Identify which cell holds the provided text, then report its [X, Y] central coordinate. 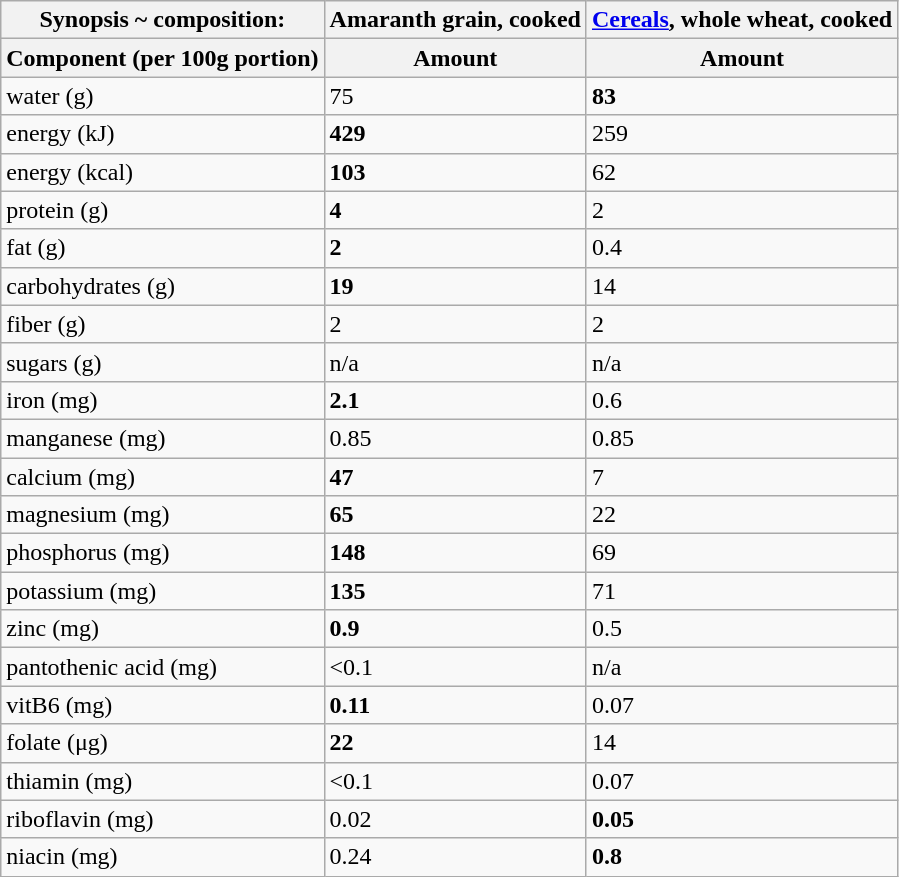
4 [455, 210]
69 [742, 553]
0.9 [455, 629]
sugars (g) [162, 362]
potassium (mg) [162, 591]
7 [742, 477]
148 [455, 553]
65 [455, 515]
429 [455, 134]
0.6 [742, 400]
niacin (mg) [162, 857]
0.4 [742, 248]
energy (kcal) [162, 172]
83 [742, 96]
0.02 [455, 819]
magnesium (mg) [162, 515]
fiber (g) [162, 324]
62 [742, 172]
47 [455, 477]
19 [455, 286]
manganese (mg) [162, 438]
pantothenic acid (mg) [162, 667]
0.11 [455, 705]
0.5 [742, 629]
riboflavin (mg) [162, 819]
103 [455, 172]
fat (g) [162, 248]
Component (per 100g portion) [162, 58]
71 [742, 591]
Cereals, whole wheat, cooked [742, 20]
zinc (mg) [162, 629]
135 [455, 591]
energy (kJ) [162, 134]
thiamin (mg) [162, 781]
protein (g) [162, 210]
75 [455, 96]
folate (μg) [162, 743]
0.8 [742, 857]
Synopsis ~ composition: [162, 20]
Amaranth grain, cooked [455, 20]
0.24 [455, 857]
water (g) [162, 96]
vitB6 (mg) [162, 705]
259 [742, 134]
calcium (mg) [162, 477]
carbohydrates (g) [162, 286]
2.1 [455, 400]
0.05 [742, 819]
iron (mg) [162, 400]
phosphorus (mg) [162, 553]
